Detect which cell encompasses the target text, then output its [x, y] center coordinate. 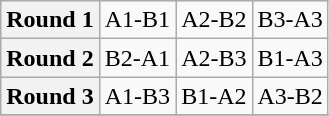
A3-B2 [290, 96]
Round 1 [50, 20]
Round 2 [50, 58]
B2-A1 [137, 58]
A2-B3 [214, 58]
A2-B2 [214, 20]
Round 3 [50, 96]
B1-A2 [214, 96]
A1-B1 [137, 20]
B3-A3 [290, 20]
A1-B3 [137, 96]
B1-A3 [290, 58]
